Detect which cell encompasses the target text, then output its [X, Y] center coordinate. 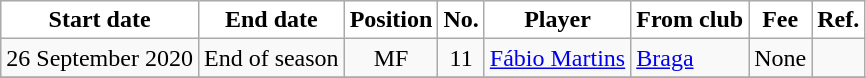
11 [461, 58]
26 September 2020 [100, 58]
End date [271, 20]
MF [391, 58]
No. [461, 20]
Braga [690, 58]
End of season [271, 58]
Fábio Martins [557, 58]
Fee [780, 20]
Position [391, 20]
Ref. [838, 20]
Start date [100, 20]
From club [690, 20]
Player [557, 20]
None [780, 58]
